Locate the cell with the specified text and output its (X, Y) center coordinate. 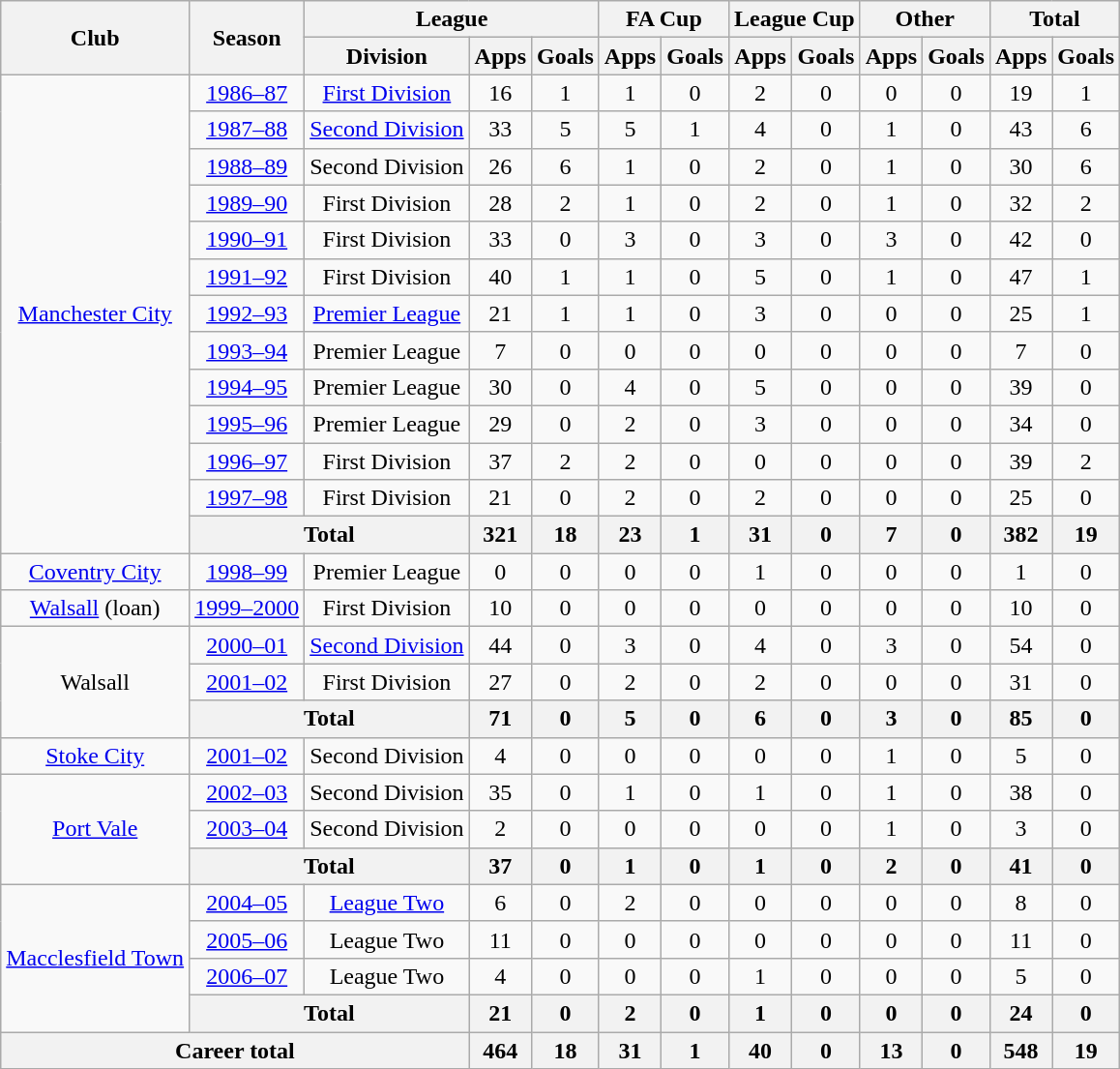
44 (500, 645)
2000–01 (248, 645)
1999–2000 (248, 609)
47 (1020, 277)
1998–99 (248, 572)
Manchester City (95, 313)
464 (500, 1050)
Coventry City (95, 572)
2002–03 (248, 792)
13 (891, 1050)
Division (387, 56)
1987–88 (248, 130)
85 (1020, 719)
FA Cup (663, 19)
Stoke City (95, 756)
2004–05 (248, 903)
Walsall (95, 682)
8 (1020, 903)
1989–90 (248, 203)
26 (500, 166)
Club (95, 38)
38 (1020, 792)
42 (1020, 240)
Macclesfield Town (95, 958)
35 (500, 792)
League (453, 19)
1990–91 (248, 240)
2006–07 (248, 976)
1994–95 (248, 387)
Port Vale (95, 829)
1992–93 (248, 313)
54 (1020, 645)
1986–87 (248, 93)
34 (1020, 424)
1993–94 (248, 350)
Season (248, 38)
24 (1020, 1013)
27 (500, 682)
16 (500, 93)
1995–96 (248, 424)
Walsall (loan) (95, 609)
71 (500, 719)
321 (500, 535)
43 (1020, 130)
Career total (235, 1050)
1991–92 (248, 277)
29 (500, 424)
23 (630, 535)
2003–04 (248, 829)
41 (1020, 866)
28 (500, 203)
548 (1020, 1050)
382 (1020, 535)
32 (1020, 203)
2005–06 (248, 939)
Other (925, 19)
1996–97 (248, 461)
1988–89 (248, 166)
League Cup (794, 19)
1997–98 (248, 498)
